Find where the given text appears and provide that cell's center as (x, y) coordinate. 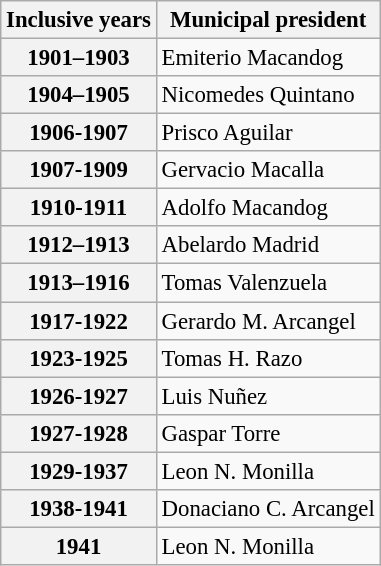
Nicomedes Quintano (268, 95)
Gervacio Macalla (268, 170)
Tomas Valenzuela (268, 283)
Donaciano C. Arcangel (268, 509)
Abelardo Madrid (268, 245)
1910-1911 (79, 208)
1941 (79, 546)
Gerardo M. Arcangel (268, 321)
1929-1937 (79, 471)
1938-1941 (79, 509)
Inclusive years (79, 20)
1923-1925 (79, 358)
Prisco Aguilar (268, 133)
1912–1913 (79, 245)
Tomas H. Razo (268, 358)
Adolfo Macandog (268, 208)
1913–1916 (79, 283)
1917-1922 (79, 321)
Gaspar Torre (268, 433)
Luis Nuñez (268, 396)
Emiterio Macandog (268, 58)
1901–1903 (79, 58)
1926-1927 (79, 396)
1906-1907 (79, 133)
1904–1905 (79, 95)
1907-1909 (79, 170)
Municipal president (268, 20)
1927-1928 (79, 433)
